Extract the (x, y) coordinate from the center of the cell holding the provided text.  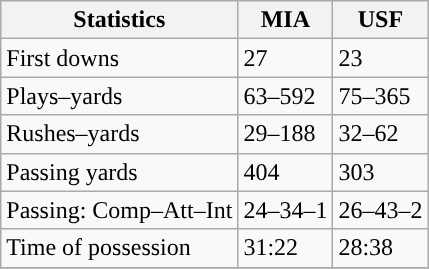
23 (380, 58)
27 (286, 58)
32–62 (380, 134)
Plays–yards (120, 96)
Passing yards (120, 172)
75–365 (380, 96)
63–592 (286, 96)
Rushes–yards (120, 134)
First downs (120, 58)
Statistics (120, 20)
Passing: Comp–Att–Int (120, 210)
MIA (286, 20)
404 (286, 172)
26–43–2 (380, 210)
USF (380, 20)
Time of possession (120, 248)
303 (380, 172)
28:38 (380, 248)
29–188 (286, 134)
31:22 (286, 248)
24–34–1 (286, 210)
